From the cell containing the given text, extract its center point as [x, y] coordinate. 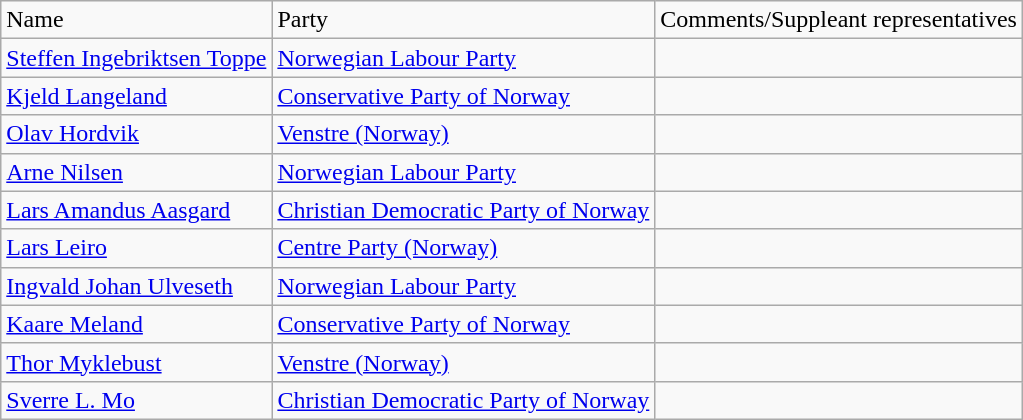
Steffen Ingebriktsen Toppe [136, 58]
Sverre L. Mo [136, 400]
Comments/Suppleant representatives [839, 20]
Party [464, 20]
Lars Amandus Aasgard [136, 210]
Thor Myklebust [136, 362]
Centre Party (Norway) [464, 248]
Name [136, 20]
Lars Leiro [136, 248]
Olav Hordvik [136, 134]
Kaare Meland [136, 324]
Kjeld Langeland [136, 96]
Arne Nilsen [136, 172]
Ingvald Johan Ulveseth [136, 286]
